Detect which cell encompasses the target text, then output its [x, y] center coordinate. 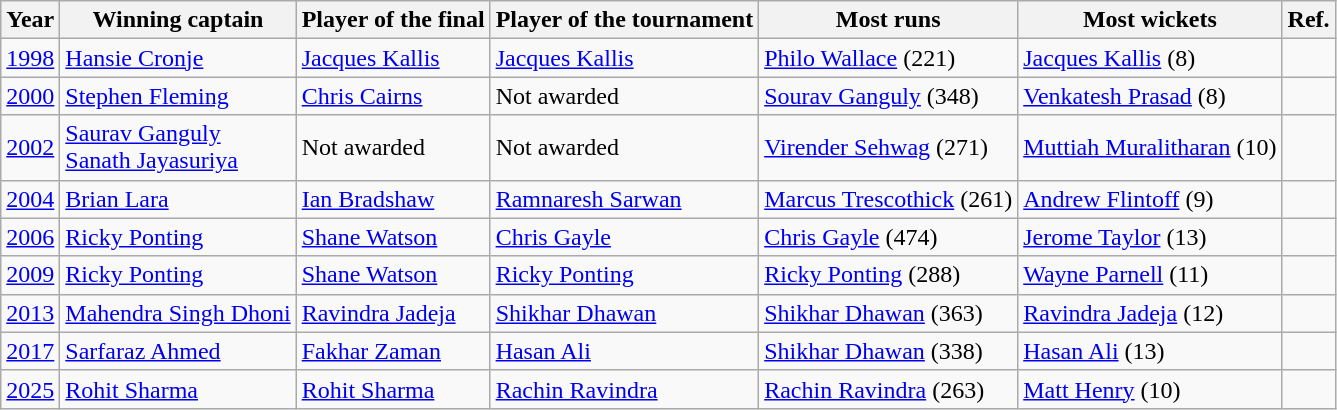
Venkatesh Prasad (8) [1150, 96]
Rachin Ravindra (263) [888, 389]
Shikhar Dhawan (363) [888, 313]
2017 [30, 351]
Ravindra Jadeja [393, 313]
Chris Cairns [393, 96]
Most runs [888, 20]
Year [30, 20]
Player of the tournament [624, 20]
Jacques Kallis (8) [1150, 58]
Fakhar Zaman [393, 351]
2000 [30, 96]
Shikhar Dhawan [624, 313]
Jerome Taylor (13) [1150, 237]
Chris Gayle [624, 237]
Muttiah Muralitharan (10) [1150, 148]
2009 [30, 275]
2002 [30, 148]
Saurav Ganguly Sanath Jayasuriya [178, 148]
Brian Lara [178, 199]
Ricky Ponting (288) [888, 275]
Andrew Flintoff (9) [1150, 199]
Wayne Parnell (11) [1150, 275]
Shikhar Dhawan (338) [888, 351]
Ramnaresh Sarwan [624, 199]
2025 [30, 389]
Sarfaraz Ahmed [178, 351]
2004 [30, 199]
Ref. [1308, 20]
2006 [30, 237]
Philo Wallace (221) [888, 58]
Sourav Ganguly (348) [888, 96]
Marcus Trescothick (261) [888, 199]
Chris Gayle (474) [888, 237]
Winning captain [178, 20]
Matt Henry (10) [1150, 389]
Mahendra Singh Dhoni [178, 313]
Hasan Ali [624, 351]
Stephen Fleming [178, 96]
Most wickets [1150, 20]
Rachin Ravindra [624, 389]
Ravindra Jadeja (12) [1150, 313]
Ian Bradshaw [393, 199]
2013 [30, 313]
Player of the final [393, 20]
Hasan Ali (13) [1150, 351]
Hansie Cronje [178, 58]
Virender Sehwag (271) [888, 148]
1998 [30, 58]
